Return (X, Y) of the center of cell containing provided text 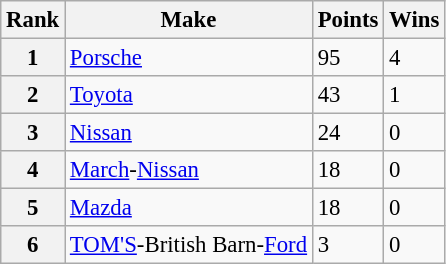
Porsche (189, 58)
2 (33, 95)
Mazda (189, 208)
Rank (33, 20)
Make (189, 20)
6 (33, 245)
43 (348, 95)
Wins (414, 20)
Points (348, 20)
24 (348, 133)
5 (33, 208)
95 (348, 58)
Nissan (189, 133)
TOM'S-British Barn-Ford (189, 245)
Toyota (189, 95)
March-Nissan (189, 170)
